Provide the [X, Y] coordinate of the cell's center where the given text is located.  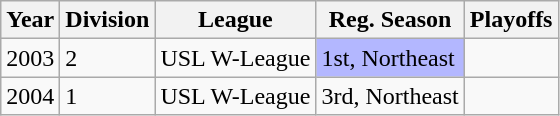
2 [108, 58]
Division [108, 20]
Year [30, 20]
3rd, Northeast [390, 96]
League [236, 20]
1st, Northeast [390, 58]
Playoffs [511, 20]
2003 [30, 58]
1 [108, 96]
2004 [30, 96]
Reg. Season [390, 20]
